Return [X, Y] of the center of cell containing provided text 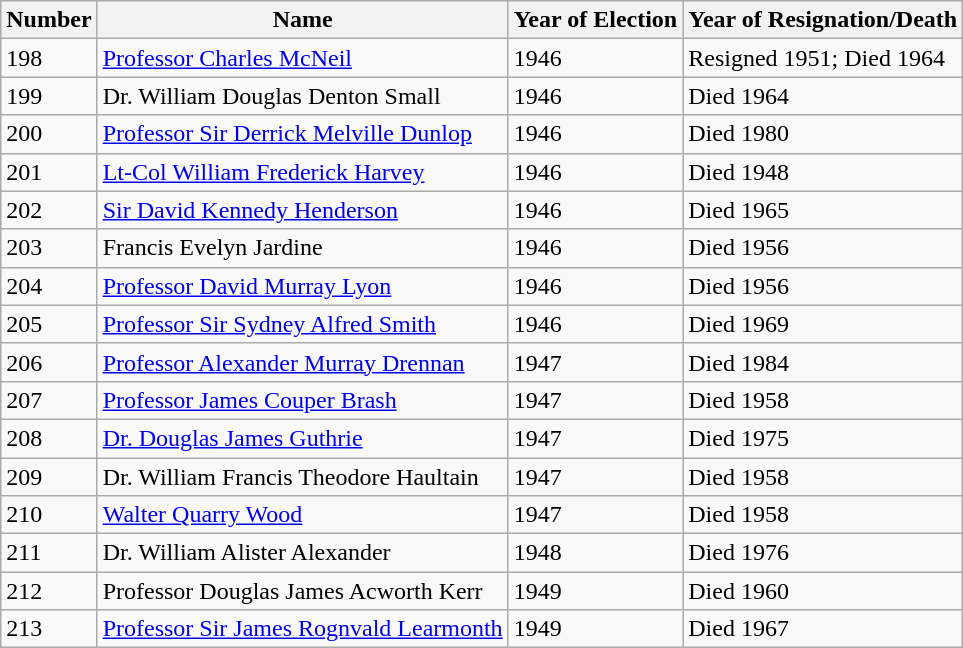
211 [49, 553]
1948 [596, 553]
Professor Sir James Rognvald Learmonth [302, 629]
213 [49, 629]
Professor Sir Sydney Alfred Smith [302, 324]
210 [49, 515]
Died 1984 [823, 362]
Died 1967 [823, 629]
Professor David Murray Lyon [302, 286]
Number [49, 20]
Dr. William Douglas Denton Small [302, 96]
Professor Charles McNeil [302, 58]
Died 1969 [823, 324]
Professor Sir Derrick Melville Dunlop [302, 134]
Dr. Douglas James Guthrie [302, 438]
198 [49, 58]
203 [49, 248]
212 [49, 591]
Lt-Col William Frederick Harvey [302, 172]
Sir David Kennedy Henderson [302, 210]
209 [49, 477]
Resigned 1951; Died 1964 [823, 58]
208 [49, 438]
Name [302, 20]
199 [49, 96]
Year of Election [596, 20]
Year of Resignation/Death [823, 20]
207 [49, 400]
Professor Douglas James Acworth Kerr [302, 591]
204 [49, 286]
Died 1960 [823, 591]
202 [49, 210]
Dr. William Alister Alexander [302, 553]
200 [49, 134]
Died 1964 [823, 96]
Died 1965 [823, 210]
Professor Alexander Murray Drennan [302, 362]
206 [49, 362]
Died 1975 [823, 438]
Died 1980 [823, 134]
Professor James Couper Brash [302, 400]
201 [49, 172]
Walter Quarry Wood [302, 515]
Died 1948 [823, 172]
Died 1976 [823, 553]
Dr. William Francis Theodore Haultain [302, 477]
Francis Evelyn Jardine [302, 248]
205 [49, 324]
